Output the [x, y] coordinate of the center of the cell containing the given text.  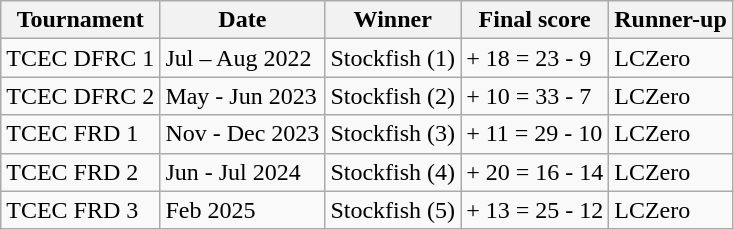
TCEC FRD 1 [80, 134]
May - Jun 2023 [242, 96]
Final score [535, 20]
Stockfish (1) [393, 58]
Jul – Aug 2022 [242, 58]
Feb 2025 [242, 210]
Date [242, 20]
Jun - Jul 2024 [242, 172]
Nov - Dec 2023 [242, 134]
+ 10 = 33 - 7 [535, 96]
TCEC DFRC 1 [80, 58]
Tournament [80, 20]
Stockfish (3) [393, 134]
Stockfish (5) [393, 210]
+ 18 = 23 - 9 [535, 58]
Stockfish (2) [393, 96]
+ 11 = 29 - 10 [535, 134]
TCEC DFRC 2 [80, 96]
Stockfish (4) [393, 172]
+ 20 = 16 - 14 [535, 172]
+ 13 = 25 - 12 [535, 210]
Winner [393, 20]
TCEC FRD 2 [80, 172]
TCEC FRD 3 [80, 210]
Runner-up [671, 20]
